Identify which cell holds the provided text, then report its [X, Y] central coordinate. 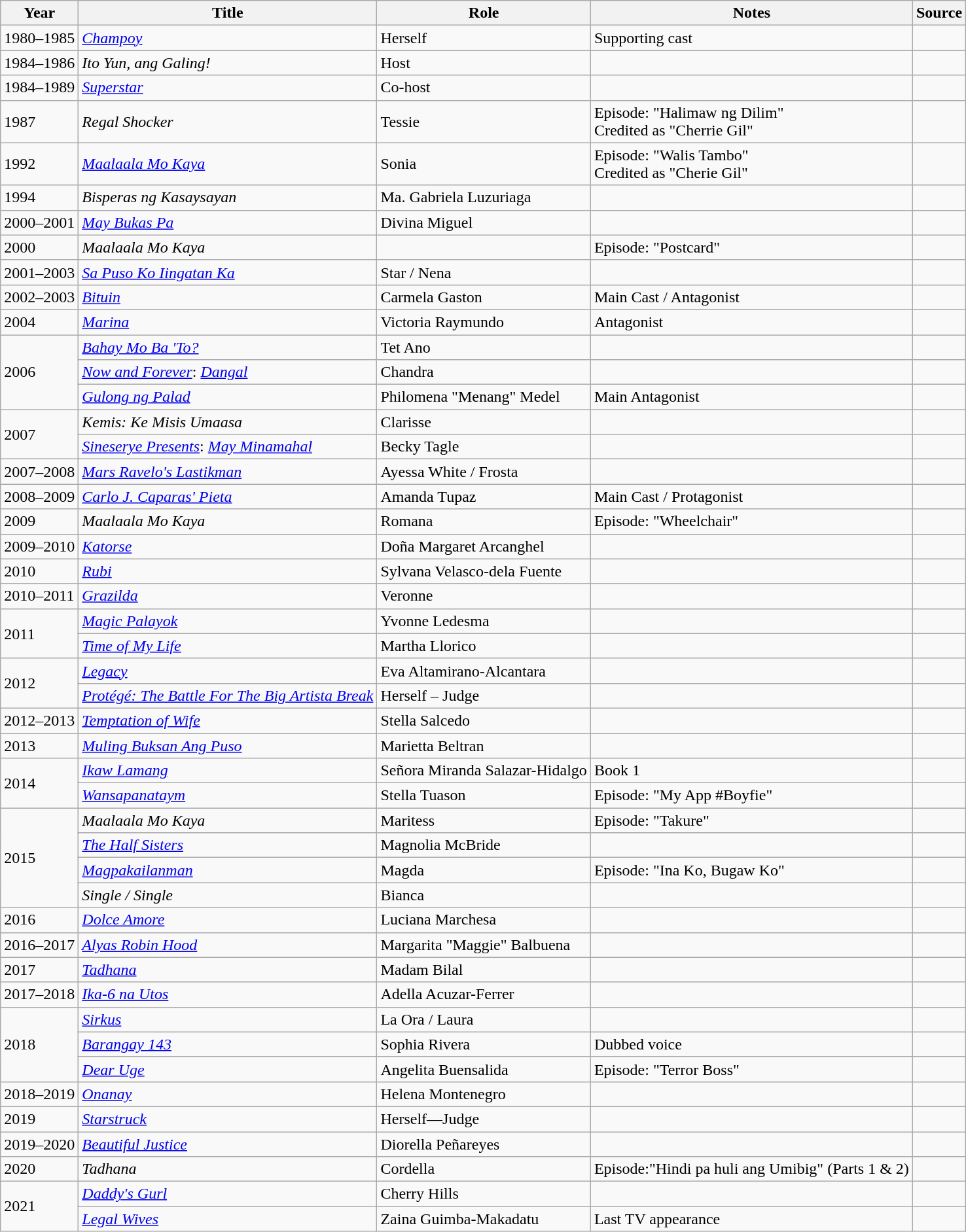
Source [939, 13]
Ika-6 na Utos [228, 994]
Madam Bilal [484, 970]
1992 [39, 164]
Legacy [228, 671]
2016–2017 [39, 945]
Sa Puso Ko Iingatan Ka [228, 272]
Episode: "Halimaw ng Dilim"Credited as "Cherrie Gil" [751, 122]
Sineserye Presents: May Minamahal [228, 447]
2007 [39, 434]
Antagonist [751, 322]
Notes [751, 13]
Clarisse [484, 422]
Ikaw Lamang [228, 771]
Stella Tuason [484, 796]
Katorse [228, 546]
Superstar [228, 88]
2010 [39, 571]
Episode: "Wheelchair" [751, 521]
2006 [39, 372]
Sophia Rivera [484, 1044]
Sirkus [228, 1019]
Adella Acuzar-Ferrer [484, 994]
Ma. Gabriela Luzuriaga [484, 198]
Sylvana Velasco-dela Fuente [484, 571]
Gulong ng Palad [228, 397]
Regal Shocker [228, 122]
Veronne [484, 596]
2015 [39, 858]
1994 [39, 198]
Bituin [228, 297]
2019–2020 [39, 1144]
Episode: "Postcard" [751, 247]
Dear Uge [228, 1069]
Magnolia McBride [484, 845]
Last TV appearance [751, 1219]
Tet Ano [484, 347]
Dolce Amore [228, 920]
Romana [484, 521]
Cordella [484, 1169]
Star / Nena [484, 272]
Main Cast / Protagonist [751, 497]
2018 [39, 1044]
2004 [39, 322]
1984–1986 [39, 63]
Divina Miguel [484, 222]
Sonia [484, 164]
Margarita "Maggie" Balbuena [484, 945]
Zaina Guimba-Makadatu [484, 1219]
Ito Yun, ang Galing! [228, 63]
Time of My Life [228, 646]
2009–2010 [39, 546]
Yvonne Ledesma [484, 621]
Beautiful Justice [228, 1144]
Barangay 143 [228, 1044]
Victoria Raymundo [484, 322]
2017–2018 [39, 994]
Daddy's Gurl [228, 1194]
Bahay Mo Ba 'To? [228, 347]
Role [484, 13]
Grazilda [228, 596]
Starstruck [228, 1119]
Episode: "Walis Tambo"Credited as "Cherie Gil" [751, 164]
Episode: "My App #Boyfie" [751, 796]
Host [484, 63]
Legal Wives [228, 1219]
Herself [484, 38]
Magic Palayok [228, 621]
Main Cast / Antagonist [751, 297]
Bianca [484, 895]
2013 [39, 745]
2008–2009 [39, 497]
2011 [39, 633]
Alyas Robin Hood [228, 945]
Herself—Judge [484, 1119]
2019 [39, 1119]
Angelita Buensalida [484, 1069]
Helena Montenegro [484, 1094]
Maritess [484, 820]
Marina [228, 322]
Marietta Beltran [484, 745]
Diorella Peñareyes [484, 1144]
Bisperas ng Kasaysayan [228, 198]
Wansapanataym [228, 796]
2010–2011 [39, 596]
Episode:"Hindi pa huli ang Umibig" (Parts 1 & 2) [751, 1169]
2016 [39, 920]
1984–1989 [39, 88]
2017 [39, 970]
Dubbed voice [751, 1044]
Philomena "Menang" Medel [484, 397]
2014 [39, 783]
Champoy [228, 38]
La Ora / Laura [484, 1019]
Muling Buksan Ang Puso [228, 745]
Supporting cast [751, 38]
Martha Llorico [484, 646]
Single / Single [228, 895]
The Half Sisters [228, 845]
2012–2013 [39, 720]
Doña Margaret Arcanghel [484, 546]
Luciana Marchesa [484, 920]
Mars Ravelo's Lastikman [228, 472]
2021 [39, 1206]
Kemis: Ke Misis Umaasa [228, 422]
May Bukas Pa [228, 222]
Señora Miranda Salazar-Hidalgo [484, 771]
Amanda Tupaz [484, 497]
Magpakailanman [228, 870]
2000–2001 [39, 222]
Year [39, 13]
Title [228, 13]
Episode: "Ina Ko, Bugaw Ko" [751, 870]
Stella Salcedo [484, 720]
Temptation of Wife [228, 720]
Book 1 [751, 771]
Herself – Judge [484, 695]
Cherry Hills [484, 1194]
1980–1985 [39, 38]
Eva Altamirano-Alcantara [484, 671]
2002–2003 [39, 297]
2018–2019 [39, 1094]
2000 [39, 247]
Ayessa White / Frosta [484, 472]
1987 [39, 122]
Rubi [228, 571]
Episode: "Takure" [751, 820]
Co-host [484, 88]
Main Antagonist [751, 397]
Becky Tagle [484, 447]
2020 [39, 1169]
Chandra [484, 372]
Magda [484, 870]
2009 [39, 521]
Episode: "Terror Boss" [751, 1069]
Onanay [228, 1094]
Tessie [484, 122]
2012 [39, 683]
Now and Forever: Dangal [228, 372]
Protégé: The Battle For The Big Artista Break [228, 695]
2007–2008 [39, 472]
2001–2003 [39, 272]
Carmela Gaston [484, 297]
Carlo J. Caparas' Pieta [228, 497]
